Identify which cell holds the provided text, then report its [X, Y] central coordinate. 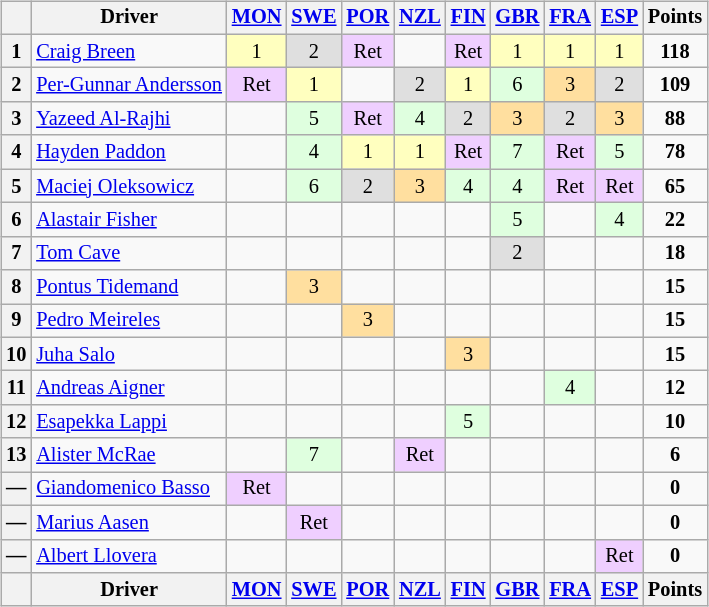
22 [675, 220]
11 [16, 388]
Marius Aasen [129, 522]
Alister McRae [129, 455]
Esapekka Lappi [129, 422]
Hayden Paddon [129, 152]
13 [16, 455]
78 [675, 152]
Maciej Oleksowicz [129, 186]
Pedro Meireles [129, 321]
Tom Cave [129, 253]
Giandomenico Basso [129, 489]
88 [675, 119]
118 [675, 51]
109 [675, 85]
18 [675, 253]
Andreas Aigner [129, 388]
Per-Gunnar Andersson [129, 85]
9 [16, 321]
Pontus Tidemand [129, 287]
Alastair Fisher [129, 220]
65 [675, 186]
Albert Llovera [129, 556]
Yazeed Al-Rajhi [129, 119]
8 [16, 287]
Craig Breen [129, 51]
Juha Salo [129, 354]
